Provide the [x, y] coordinate of the cell's center where the given text is located.  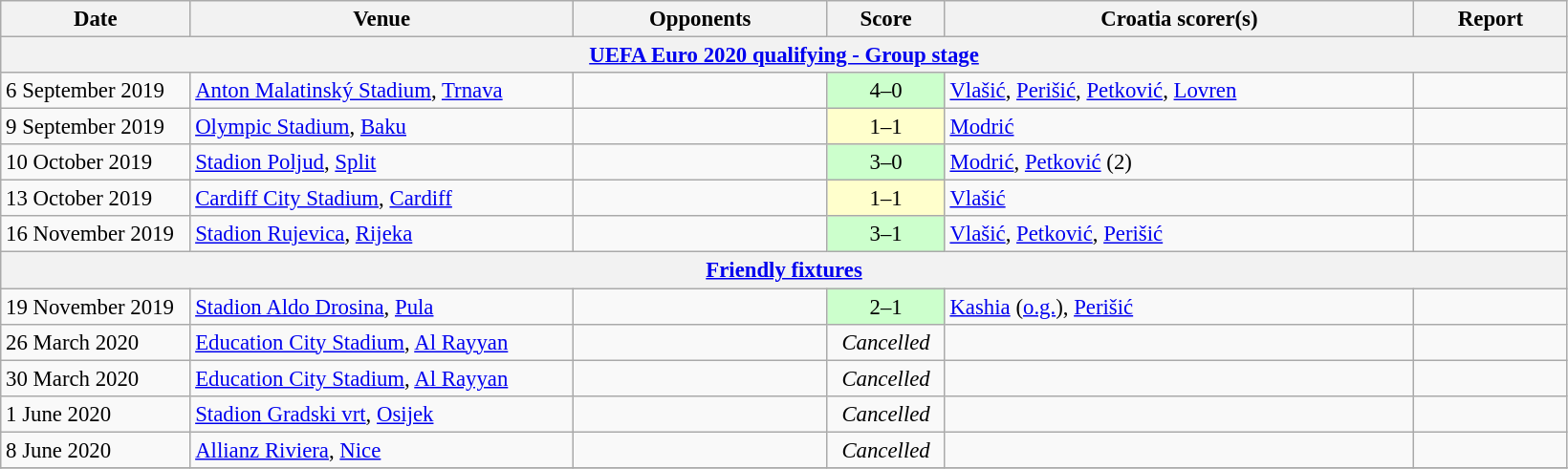
Score [885, 19]
4–0 [885, 91]
Stadion Aldo Drosina, Pula [382, 307]
Stadion Gradski vrt, Osijek [382, 414]
10 October 2019 [96, 162]
1 June 2020 [96, 414]
Olympic Stadium, Baku [382, 127]
8 June 2020 [96, 450]
Kashia (o.g.), Perišić [1180, 307]
3–0 [885, 162]
UEFA Euro 2020 qualifying - Group stage [784, 55]
16 November 2019 [96, 234]
Vlašić [1180, 199]
3–1 [885, 234]
Croatia scorer(s) [1180, 19]
9 September 2019 [96, 127]
Stadion Poljud, Split [382, 162]
Friendly fixtures [784, 270]
Allianz Riviera, Nice [382, 450]
Opponents [700, 19]
Stadion Rujevica, Rijeka [382, 234]
26 March 2020 [96, 342]
Cardiff City Stadium, Cardiff [382, 199]
Vlašić, Petković, Perišić [1180, 234]
Modrić [1180, 127]
Report [1492, 19]
Vlašić, Perišić, Petković, Lovren [1180, 91]
2–1 [885, 307]
13 October 2019 [96, 199]
Venue [382, 19]
6 September 2019 [96, 91]
Modrić, Petković (2) [1180, 162]
Anton Malatinský Stadium, Trnava [382, 91]
30 March 2020 [96, 378]
Date [96, 19]
19 November 2019 [96, 307]
